Return the (X, Y) coordinate for the center point of the cell that contains the specified text.  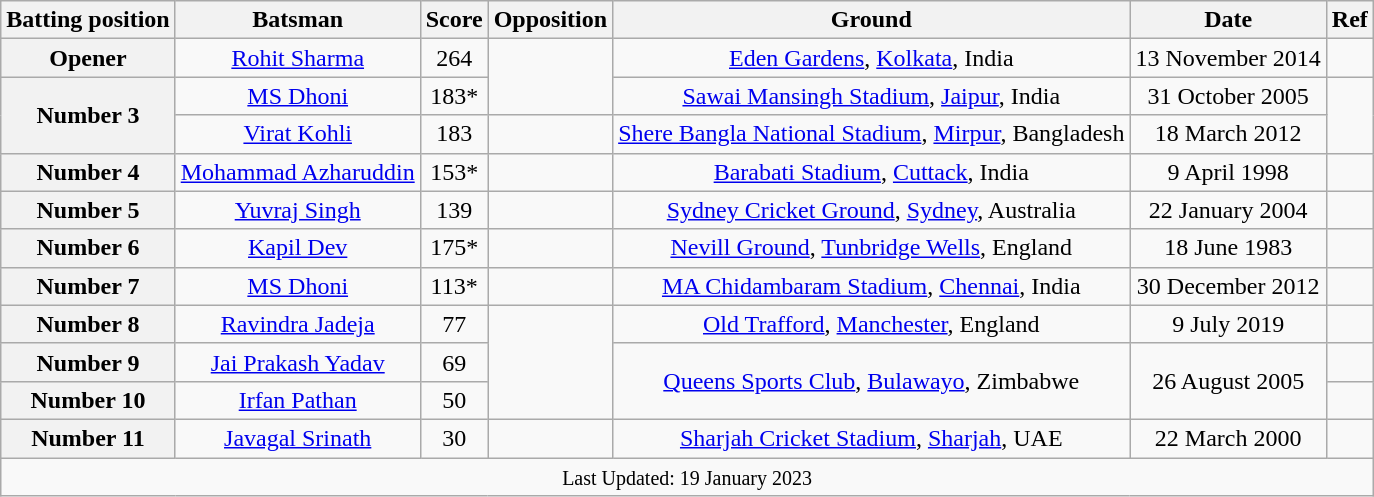
Ref (1350, 20)
26 August 2005 (1228, 381)
139 (454, 210)
22 March 2000 (1228, 438)
31 October 2005 (1228, 96)
Opener (88, 58)
Yuvraj Singh (298, 210)
MA Chidambaram Stadium, Chennai, India (872, 286)
Irfan Pathan (298, 400)
Mohammad Azharuddin (298, 172)
153* (454, 172)
13 November 2014 (1228, 58)
18 March 2012 (1228, 134)
Date (1228, 20)
Opposition (550, 20)
69 (454, 362)
77 (454, 324)
Barabati Stadium, Cuttack, India (872, 172)
30 (454, 438)
Last Updated: 19 January 2023 (688, 477)
Rohit Sharma (298, 58)
Javagal Srinath (298, 438)
Sawai Mansingh Stadium, Jaipur, India (872, 96)
Number 5 (88, 210)
9 April 1998 (1228, 172)
Ravindra Jadeja (298, 324)
30 December 2012 (1228, 286)
Number 8 (88, 324)
Score (454, 20)
Old Trafford, Manchester, England (872, 324)
22 January 2004 (1228, 210)
Sharjah Cricket Stadium, Sharjah, UAE (872, 438)
Jai Prakash Yadav (298, 362)
Number 9 (88, 362)
Number 3 (88, 115)
Number 6 (88, 248)
50 (454, 400)
Ground (872, 20)
175* (454, 248)
9 July 2019 (1228, 324)
Nevill Ground, Tunbridge Wells, England (872, 248)
Batsman (298, 20)
Shere Bangla National Stadium, Mirpur, Bangladesh (872, 134)
Kapil Dev (298, 248)
113* (454, 286)
Queens Sports Club, Bulawayo, Zimbabwe (872, 381)
Sydney Cricket Ground, Sydney, Australia (872, 210)
Number 11 (88, 438)
Number 10 (88, 400)
264 (454, 58)
183* (454, 96)
Virat Kohli (298, 134)
183 (454, 134)
Number 7 (88, 286)
Batting position (88, 20)
Eden Gardens, Kolkata, India (872, 58)
18 June 1983 (1228, 248)
Number 4 (88, 172)
